Scan for the cell matching the given text and deliver its (x, y) coordinate at center. 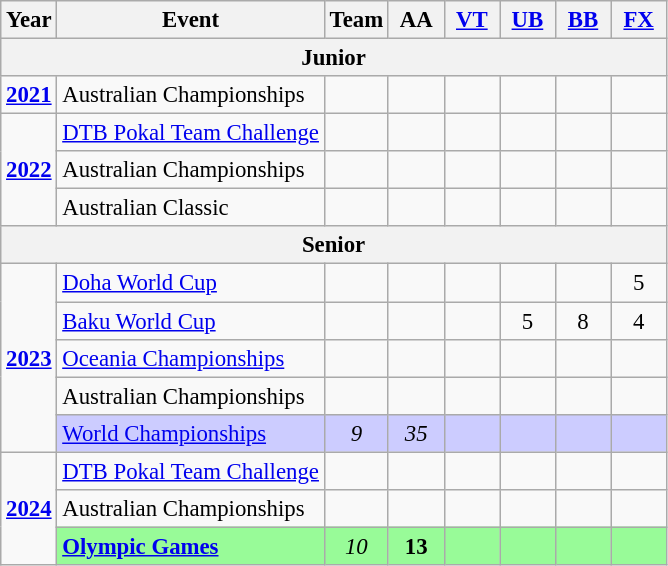
35 (416, 433)
FX (639, 20)
Junior (334, 58)
Olympic Games (190, 546)
AA (416, 20)
VT (472, 20)
UB (528, 20)
Australian Classic (190, 208)
Oceania Championships (190, 358)
10 (356, 546)
2022 (29, 170)
Year (29, 20)
9 (356, 433)
Doha World Cup (190, 283)
2021 (29, 95)
BB (583, 20)
Team (356, 20)
Senior (334, 245)
13 (416, 546)
2024 (29, 508)
8 (583, 321)
Event (190, 20)
Baku World Cup (190, 321)
4 (639, 321)
World Championships (190, 433)
2023 (29, 358)
